Search for the cell housing the specified text and yield its [x, y] center coordinate. 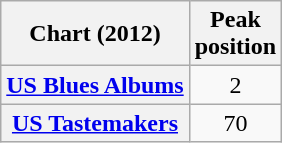
2 [235, 85]
Chart (2012) [95, 34]
Peakposition [235, 34]
70 [235, 123]
US Tastemakers [95, 123]
US Blues Albums [95, 85]
